Return (x, y) of the center of cell containing provided text 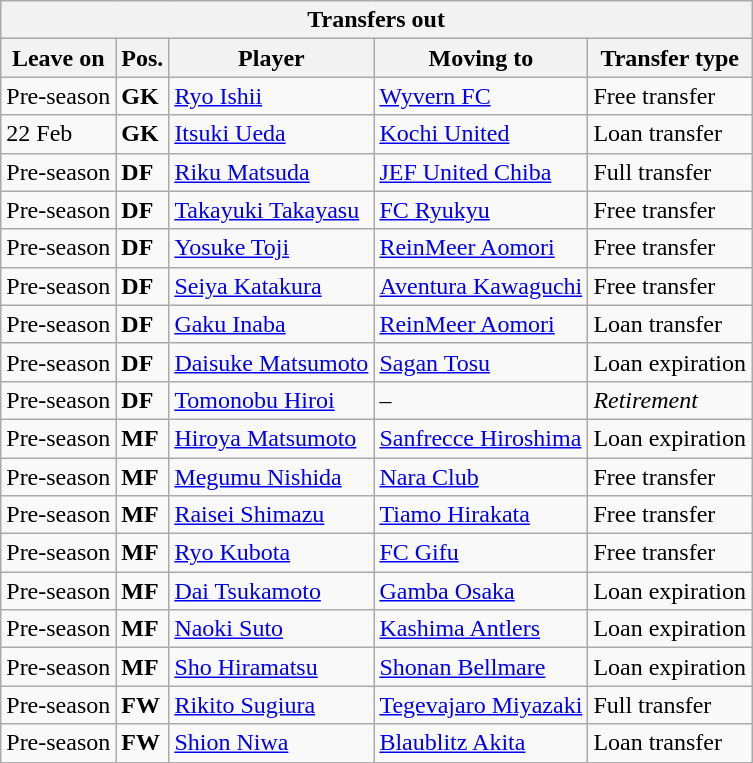
Gaku Inaba (272, 324)
Yosuke Toji (272, 248)
Leave on (58, 58)
Tiamo Hirakata (481, 515)
22 Feb (58, 134)
Blaublitz Akita (481, 743)
Raisei Shimazu (272, 515)
Megumu Nishida (272, 477)
Sho Hiramatsu (272, 667)
Daisuke Matsumoto (272, 362)
Ryo Kubota (272, 553)
Sanfrecce Hiroshima (481, 438)
Kashima Antlers (481, 629)
Itsuki Ueda (272, 134)
Ryo Ishii (272, 96)
Moving to (481, 58)
Gamba Osaka (481, 591)
Takayuki Takayasu (272, 210)
Hiroya Matsumoto (272, 438)
Pos. (142, 58)
Tomonobu Hiroi (272, 400)
Shonan Bellmare (481, 667)
Rikito Sugiura (272, 705)
Kochi United (481, 134)
Seiya Katakura (272, 286)
Sagan Tosu (481, 362)
Transfers out (376, 20)
Nara Club (481, 477)
Player (272, 58)
FC Ryukyu (481, 210)
Tegevajaro Miyazaki (481, 705)
– (481, 400)
FC Gifu (481, 553)
Retirement (670, 400)
Shion Niwa (272, 743)
JEF United Chiba (481, 172)
Wyvern FC (481, 96)
Riku Matsuda (272, 172)
Transfer type (670, 58)
Dai Tsukamoto (272, 591)
Naoki Suto (272, 629)
Aventura Kawaguchi (481, 286)
